Scan for the cell matching the given text and deliver its (x, y) coordinate at center. 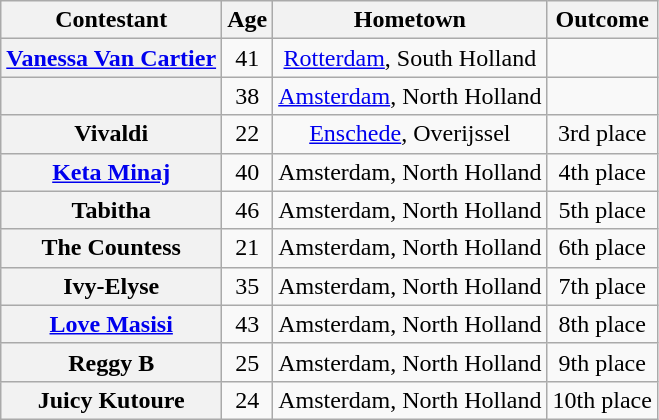
22 (248, 134)
40 (248, 172)
Love Masisi (112, 324)
7th place (602, 286)
46 (248, 210)
Juicy Kutoure (112, 400)
Contestant (112, 20)
41 (248, 58)
Vivaldi (112, 134)
3rd place (602, 134)
25 (248, 362)
Vanessa Van Cartier (112, 58)
35 (248, 286)
10th place (602, 400)
8th place (602, 324)
Tabitha (112, 210)
9th place (602, 362)
Reggy B (112, 362)
21 (248, 248)
5th place (602, 210)
4th place (602, 172)
43 (248, 324)
Age (248, 20)
Outcome (602, 20)
38 (248, 96)
The Countess (112, 248)
Hometown (410, 20)
Ivy-Elyse (112, 286)
24 (248, 400)
Rotterdam, South Holland (410, 58)
Keta Minaj (112, 172)
6th place (602, 248)
Enschede, Overijssel (410, 134)
